Capture the cell that displays the provided text and extract its [X, Y] central coordinate. 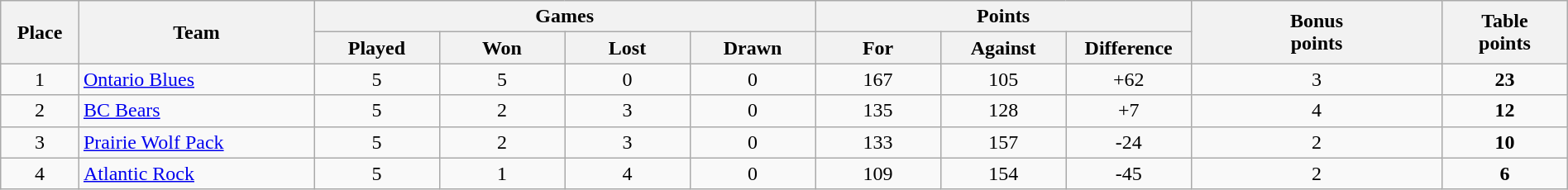
6 [1505, 173]
23 [1505, 79]
105 [1003, 79]
Difference [1129, 48]
133 [878, 142]
Games [565, 17]
154 [1003, 173]
109 [878, 173]
Team [196, 32]
128 [1003, 111]
Prairie Wolf Pack [196, 142]
Lost [628, 48]
+62 [1129, 79]
Drawn [753, 48]
For [878, 48]
Played [377, 48]
157 [1003, 142]
+7 [1129, 111]
Place [40, 32]
Bonuspoints [1317, 32]
Atlantic Rock [196, 173]
135 [878, 111]
Against [1003, 48]
Ontario Blues [196, 79]
BC Bears [196, 111]
Won [502, 48]
Points [1004, 17]
-24 [1129, 142]
-45 [1129, 173]
167 [878, 79]
12 [1505, 111]
10 [1505, 142]
Tablepoints [1505, 32]
